Locate the cell with the specified text and output its (x, y) center coordinate. 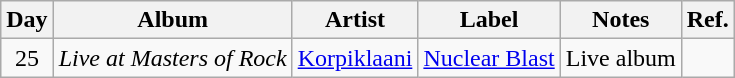
Notes (620, 20)
25 (27, 58)
Artist (355, 20)
Live album (620, 58)
Day (27, 20)
Ref. (708, 20)
Live at Masters of Rock (172, 58)
Label (489, 20)
Korpiklaani (355, 58)
Album (172, 20)
Nuclear Blast (489, 58)
